Search for the cell housing the specified text and yield its [x, y] center coordinate. 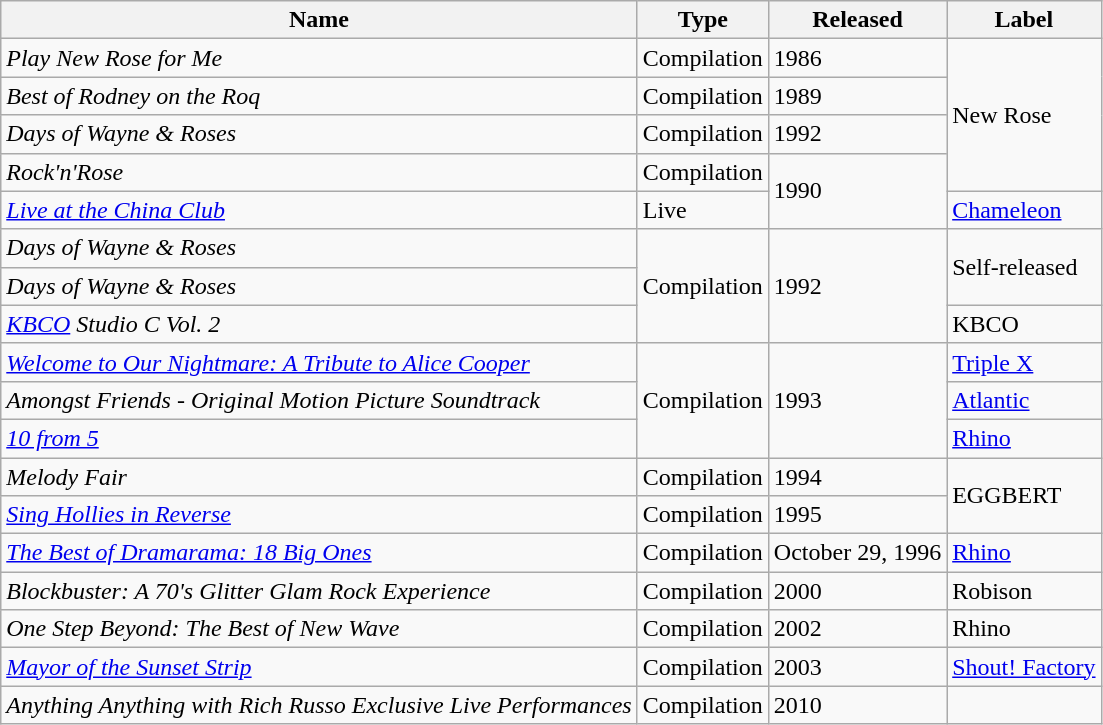
Anything Anything with Rich Russo Exclusive Live Performances [319, 705]
1994 [857, 477]
Welcome to Our Nightmare: A Tribute to Alice Cooper [319, 362]
Name [319, 20]
Atlantic [1024, 400]
2003 [857, 667]
10 from 5 [319, 438]
EGGBERT [1024, 496]
1993 [857, 400]
Mayor of the Sunset Strip [319, 667]
Released [857, 20]
Self-released [1024, 267]
Live at the China Club [319, 210]
Melody Fair [319, 477]
KBCO Studio C Vol. 2 [319, 324]
Chameleon [1024, 210]
Sing Hollies in Reverse [319, 515]
KBCO [1024, 324]
Live [702, 210]
Label [1024, 20]
2002 [857, 629]
2000 [857, 591]
Rock'n'Rose [319, 172]
Robison [1024, 591]
October 29, 1996 [857, 553]
Best of Rodney on the Roq [319, 96]
1986 [857, 58]
1995 [857, 515]
Shout! Factory [1024, 667]
The Best of Dramarama: 18 Big Ones [319, 553]
1989 [857, 96]
Play New Rose for Me [319, 58]
2010 [857, 705]
One Step Beyond: The Best of New Wave [319, 629]
1990 [857, 191]
Amongst Friends - Original Motion Picture Soundtrack [319, 400]
Triple X [1024, 362]
Blockbuster: A 70's Glitter Glam Rock Experience [319, 591]
New Rose [1024, 115]
Type [702, 20]
